From the cell containing the given text, extract its center point as [X, Y] coordinate. 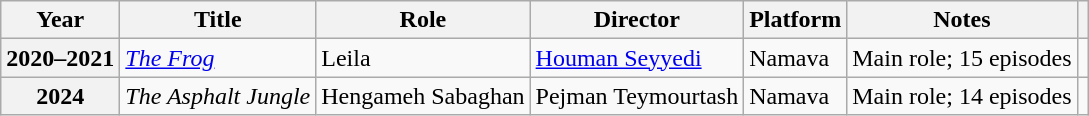
Notes [962, 20]
Leila [423, 58]
2020–2021 [60, 58]
Hengameh Sabaghan [423, 96]
The Asphalt Jungle [218, 96]
Pejman Teymourtash [637, 96]
The Frog [218, 58]
Main role; 14 episodes [962, 96]
Main role; 15 episodes [962, 58]
Platform [796, 20]
Title [218, 20]
Houman Seyyedi [637, 58]
Director [637, 20]
Role [423, 20]
2024 [60, 96]
Year [60, 20]
